For the text-containing cell, return its midpoint in [X, Y] coordinate format. 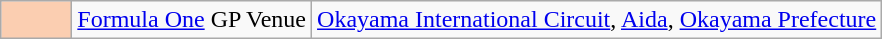
Okayama International Circuit, Aida, Okayama Prefecture [597, 20]
Formula One GP Venue [192, 20]
